For the text-containing cell, return its midpoint in (X, Y) coordinate format. 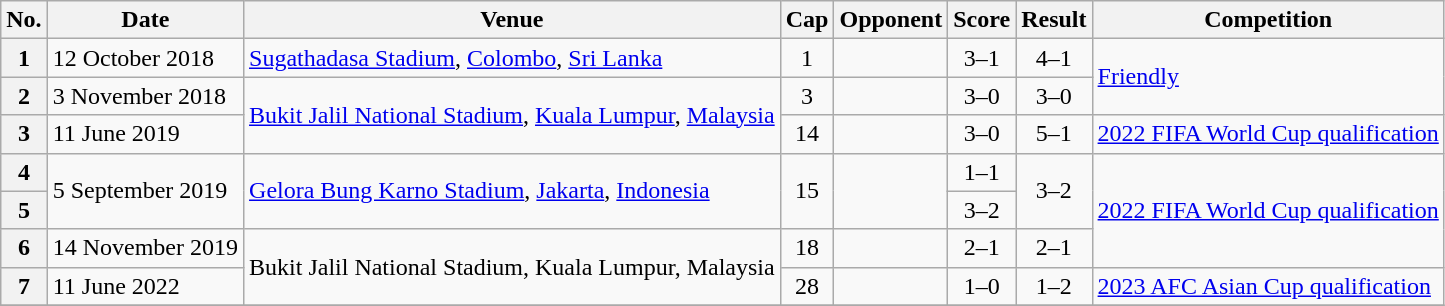
2023 AFC Asian Cup qualification (1268, 286)
5 September 2019 (145, 191)
5–1 (1054, 134)
1–1 (982, 172)
28 (807, 286)
14 (807, 134)
4–1 (1054, 58)
6 (24, 248)
12 October 2018 (145, 58)
3 November 2018 (145, 96)
14 November 2019 (145, 248)
7 (24, 286)
Cap (807, 20)
Venue (512, 20)
Date (145, 20)
11 June 2019 (145, 134)
Score (982, 20)
Competition (1268, 20)
1–2 (1054, 286)
Friendly (1268, 77)
Sugathadasa Stadium, Colombo, Sri Lanka (512, 58)
Result (1054, 20)
15 (807, 191)
3–1 (982, 58)
11 June 2022 (145, 286)
Opponent (891, 20)
4 (24, 172)
5 (24, 210)
No. (24, 20)
18 (807, 248)
1–0 (982, 286)
Gelora Bung Karno Stadium, Jakarta, Indonesia (512, 191)
2 (24, 96)
